Scan for the cell matching the given text and deliver its [x, y] coordinate at center. 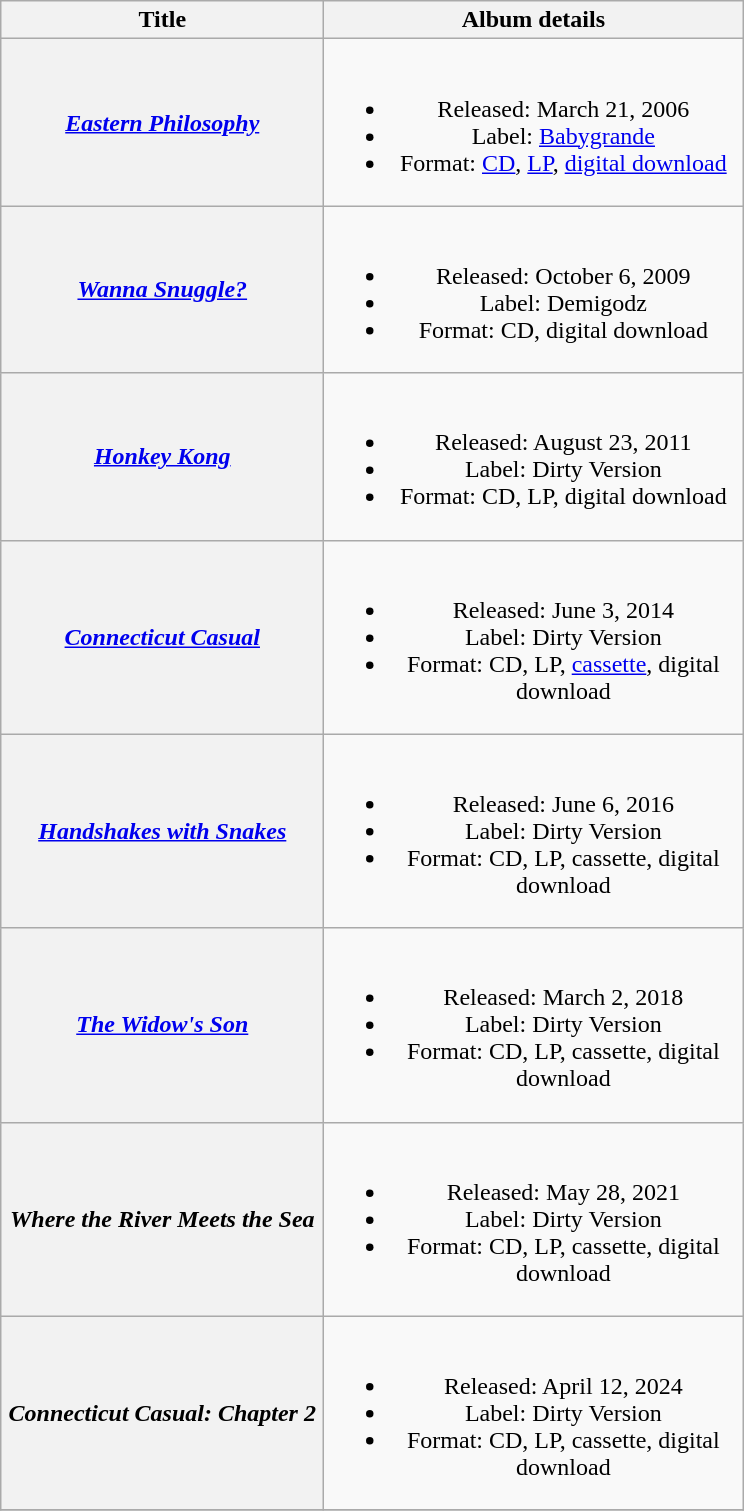
Wanna Snuggle? [162, 290]
Released: May 28, 2021Label: Dirty VersionFormat: CD, LP, cassette, digital download [534, 1219]
Where the River Meets the Sea [162, 1219]
Honkey Kong [162, 456]
Released: April 12, 2024Label: Dirty VersionFormat: CD, LP, cassette, digital download [534, 1413]
Released: March 2, 2018Label: Dirty VersionFormat: CD, LP, cassette, digital download [534, 1025]
Released: June 3, 2014Label: Dirty VersionFormat: CD, LP, cassette, digital download [534, 637]
Released: August 23, 2011Label: Dirty VersionFormat: CD, LP, digital download [534, 456]
Released: June 6, 2016Label: Dirty VersionFormat: CD, LP, cassette, digital download [534, 831]
Released: March 21, 2006Label: BabygrandeFormat: CD, LP, digital download [534, 122]
Handshakes with Snakes [162, 831]
Title [162, 20]
Connecticut Casual: Chapter 2 [162, 1413]
Album details [534, 20]
Eastern Philosophy [162, 122]
Released: October 6, 2009Label: DemigodzFormat: CD, digital download [534, 290]
Connecticut Casual [162, 637]
The Widow's Son [162, 1025]
